Output the [X, Y] coordinate of the center of the cell containing the given text.  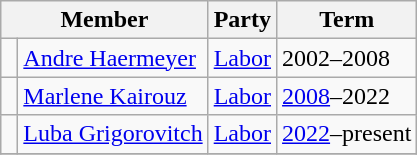
Andre Haermeyer [113, 58]
Member [104, 20]
2002–2008 [347, 58]
Term [347, 20]
2008–2022 [347, 96]
Marlene Kairouz [113, 96]
Party [242, 20]
2022–present [347, 134]
Luba Grigorovitch [113, 134]
